Extract the (X, Y) coordinate from the center of the cell holding the provided text.  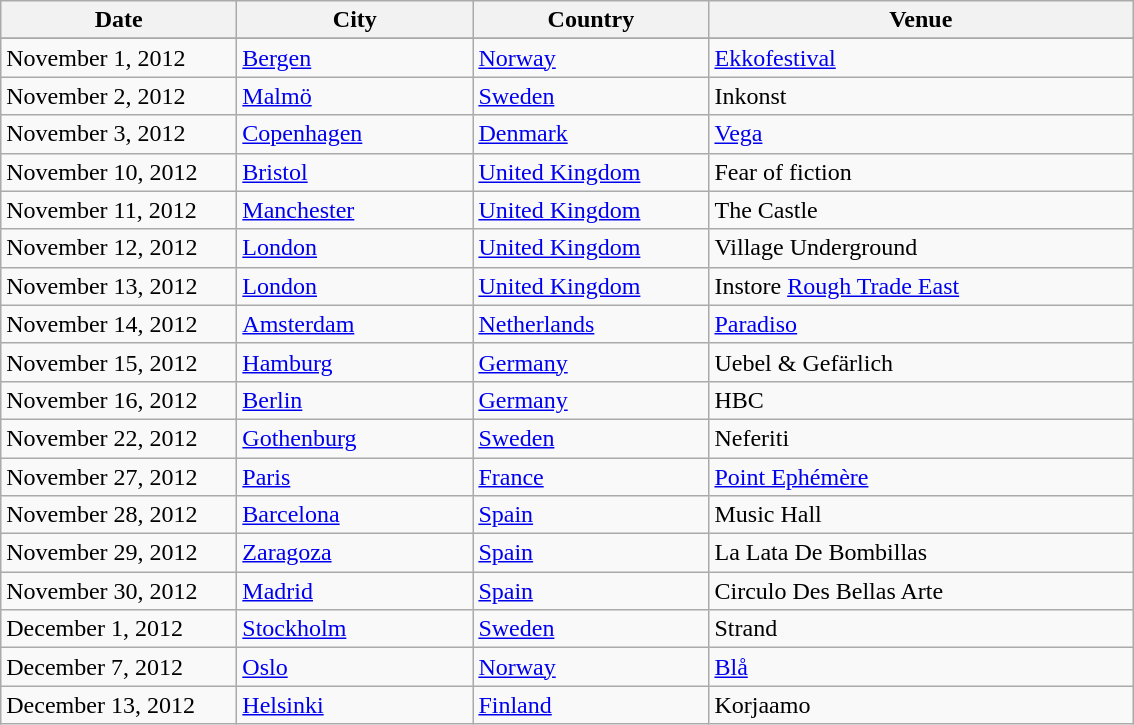
Paradiso (921, 324)
Point Ephémère (921, 477)
November 10, 2012 (119, 172)
Barcelona (355, 515)
The Castle (921, 210)
Korjaamo (921, 705)
HBC (921, 400)
November 30, 2012 (119, 591)
Stockholm (355, 629)
Amsterdam (355, 324)
November 27, 2012 (119, 477)
November 1, 2012 (119, 58)
November 11, 2012 (119, 210)
Oslo (355, 667)
November 15, 2012 (119, 362)
November 3, 2012 (119, 134)
Ekkofestival (921, 58)
Neferiti (921, 438)
Fear of fiction (921, 172)
Finland (591, 705)
Music Hall (921, 515)
Helsinki (355, 705)
November 12, 2012 (119, 248)
Date (119, 20)
Malmö (355, 96)
Netherlands (591, 324)
Gothenburg (355, 438)
Madrid (355, 591)
Bristol (355, 172)
La Lata De Bombillas (921, 553)
City (355, 20)
November 2, 2012 (119, 96)
Vega (921, 134)
November 28, 2012 (119, 515)
Circulo Des Bellas Arte (921, 591)
Instore Rough Trade East (921, 286)
December 7, 2012 (119, 667)
Hamburg (355, 362)
Manchester (355, 210)
Inkonst (921, 96)
France (591, 477)
December 13, 2012 (119, 705)
Venue (921, 20)
Strand (921, 629)
Blå (921, 667)
Denmark (591, 134)
November 22, 2012 (119, 438)
Village Underground (921, 248)
Uebel & Gefärlich (921, 362)
Paris (355, 477)
Bergen (355, 58)
December 1, 2012 (119, 629)
November 16, 2012 (119, 400)
November 13, 2012 (119, 286)
Berlin (355, 400)
Zaragoza (355, 553)
Copenhagen (355, 134)
Country (591, 20)
November 29, 2012 (119, 553)
November 14, 2012 (119, 324)
